Return (X, Y) of the center of cell containing provided text 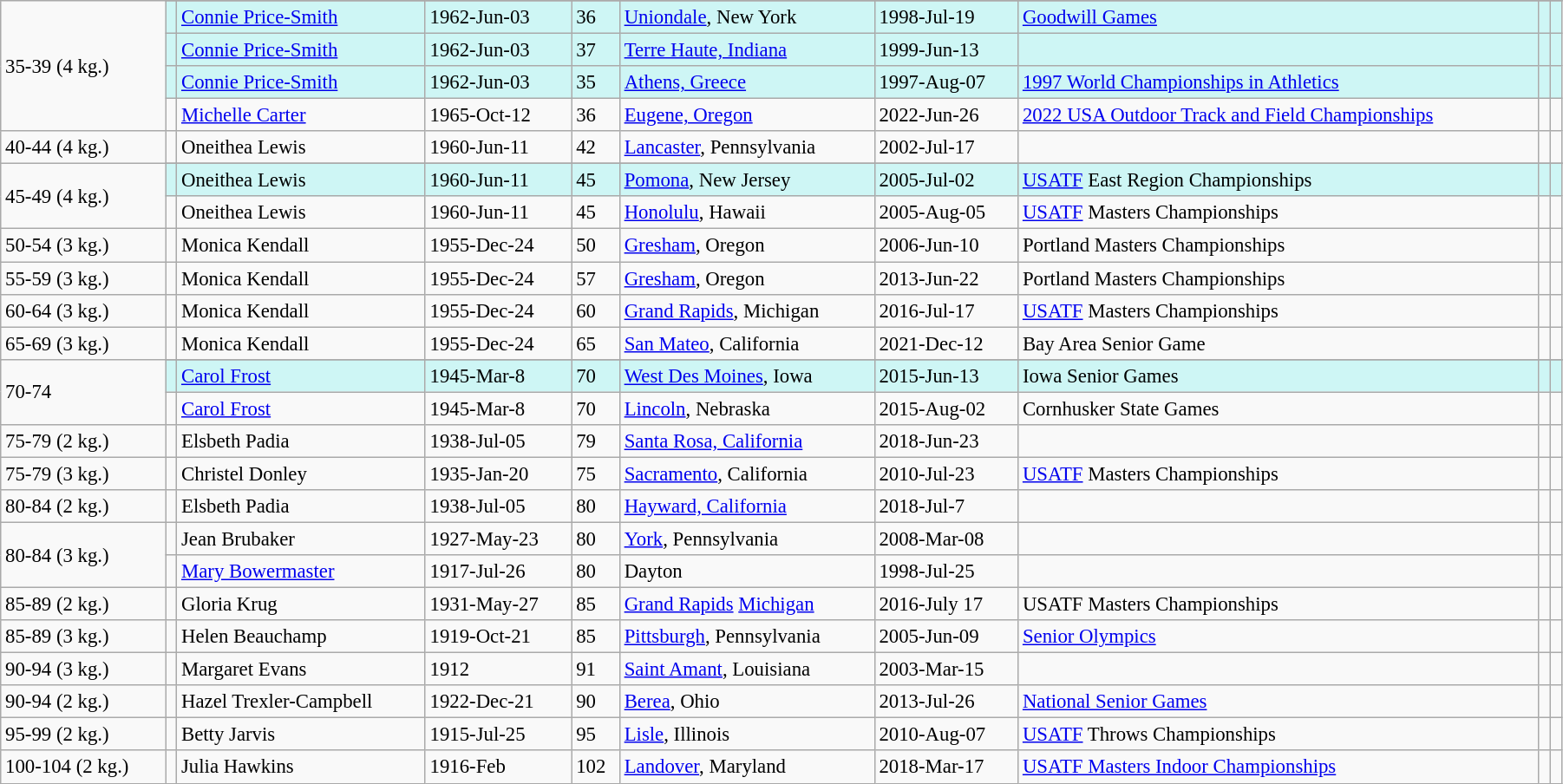
50 (596, 245)
2018-Jul-7 (945, 506)
1998-Jul-19 (945, 17)
Santa Rosa, California (747, 441)
1917-Jul-26 (498, 572)
1912 (498, 670)
55-59 (3 kg.) (83, 278)
Hazel Trexler-Campbell (302, 702)
USATF East Region Championships (1279, 180)
Berea, Ohio (747, 702)
Iowa Senior Games (1279, 376)
USATF Masters Indoor Championships (1279, 768)
35-39 (4 kg.) (83, 66)
Christel Donley (302, 474)
2010-Aug-07 (945, 735)
Grand Rapids Michigan (747, 604)
79 (596, 441)
57 (596, 278)
Bay Area Senior Game (1279, 343)
102 (596, 768)
2018-Jun-23 (945, 441)
75 (596, 474)
Grand Rapids, Michigan (747, 310)
37 (596, 50)
Lincoln, Nebraska (747, 408)
York, Pennsylvania (747, 539)
1997-Aug-07 (945, 82)
90-94 (2 kg.) (83, 702)
Margaret Evans (302, 670)
Julia Hawkins (302, 768)
Pomona, New Jersey (747, 180)
75-79 (2 kg.) (83, 441)
65-69 (3 kg.) (83, 343)
2016-Jul-17 (945, 310)
USATF Throws Championships (1279, 735)
1931-May-27 (498, 604)
2013-Jun-22 (945, 278)
2005-Jul-02 (945, 180)
Gloria Krug (302, 604)
2015-Aug-02 (945, 408)
95 (596, 735)
1997 World Championships in Athletics (1279, 82)
Saint Amant, Louisiana (747, 670)
75-79 (3 kg.) (83, 474)
1916-Feb (498, 768)
1915-Jul-25 (498, 735)
2010-Jul-23 (945, 474)
Betty Jarvis (302, 735)
2002-Jul-17 (945, 147)
91 (596, 670)
2018-Mar-17 (945, 768)
Honolulu, Hawaii (747, 212)
Lisle, Illinois (747, 735)
Helen Beauchamp (302, 637)
60 (596, 310)
Hayward, California (747, 506)
San Mateo, California (747, 343)
2022-Jun-26 (945, 115)
Landover, Maryland (747, 768)
Goodwill Games (1279, 17)
100-104 (2 kg.) (83, 768)
85-89 (3 kg.) (83, 637)
1919-Oct-21 (498, 637)
2005-Aug-05 (945, 212)
80-84 (3 kg.) (83, 555)
42 (596, 147)
1927-May-23 (498, 539)
45-49 (4 kg.) (83, 196)
95-99 (2 kg.) (83, 735)
2021-Dec-12 (945, 343)
Terre Haute, Indiana (747, 50)
2003-Mar-15 (945, 670)
Eugene, Oregon (747, 115)
2022 USA Outdoor Track and Field Championships (1279, 115)
Pittsburgh, Pennsylvania (747, 637)
Sacramento, California (747, 474)
40-44 (4 kg.) (83, 147)
Senior Olympics (1279, 637)
Dayton (747, 572)
2013-Jul-26 (945, 702)
Athens, Greece (747, 82)
80-84 (2 kg.) (83, 506)
2015-Jun-13 (945, 376)
1935-Jan-20 (498, 474)
National Senior Games (1279, 702)
Jean Brubaker (302, 539)
Lancaster, Pennsylvania (747, 147)
1965-Oct-12 (498, 115)
Michelle Carter (302, 115)
Uniondale, New York (747, 17)
70-74 (83, 392)
2006-Jun-10 (945, 245)
1998-Jul-25 (945, 572)
Mary Bowermaster (302, 572)
90-94 (3 kg.) (83, 670)
90 (596, 702)
2005-Jun-09 (945, 637)
65 (596, 343)
50-54 (3 kg.) (83, 245)
85-89 (2 kg.) (83, 604)
Cornhusker State Games (1279, 408)
West Des Moines, Iowa (747, 376)
2016-July 17 (945, 604)
35 (596, 82)
2008-Mar-08 (945, 539)
1922-Dec-21 (498, 702)
1999-Jun-13 (945, 50)
60-64 (3 kg.) (83, 310)
